Detect which cell encompasses the target text, then output its (x, y) center coordinate. 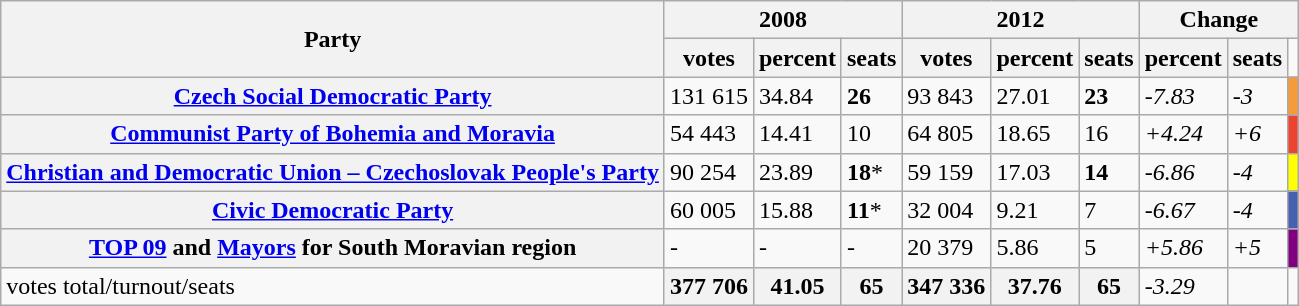
60 005 (708, 210)
Change (1218, 20)
Communist Party of Bohemia and Moravia (333, 134)
347 336 (946, 286)
+5.86 (1183, 248)
-3.29 (1183, 286)
93 843 (946, 96)
26 (871, 96)
5 (1109, 248)
+6 (1257, 134)
5.86 (1035, 248)
23.89 (797, 172)
59 159 (946, 172)
Party (333, 39)
TOP 09 and Mayors for South Moravian region (333, 248)
2008 (782, 20)
-7.83 (1183, 96)
Czech Social Democratic Party (333, 96)
votes total/turnout/seats (333, 286)
377 706 (708, 286)
9.21 (1035, 210)
17.03 (1035, 172)
11* (871, 210)
18.65 (1035, 134)
32 004 (946, 210)
54 443 (708, 134)
27.01 (1035, 96)
64 805 (946, 134)
16 (1109, 134)
7 (1109, 210)
14 (1109, 172)
14.41 (797, 134)
10 (871, 134)
-6.67 (1183, 210)
131 615 (708, 96)
23 (1109, 96)
-3 (1257, 96)
Christian and Democratic Union – Czechoslovak People's Party (333, 172)
+4.24 (1183, 134)
+5 (1257, 248)
15.88 (797, 210)
34.84 (797, 96)
41.05 (797, 286)
37.76 (1035, 286)
20 379 (946, 248)
90 254 (708, 172)
-6.86 (1183, 172)
Civic Democratic Party (333, 210)
18* (871, 172)
2012 (1020, 20)
